Identify which cell holds the provided text, then report its (X, Y) central coordinate. 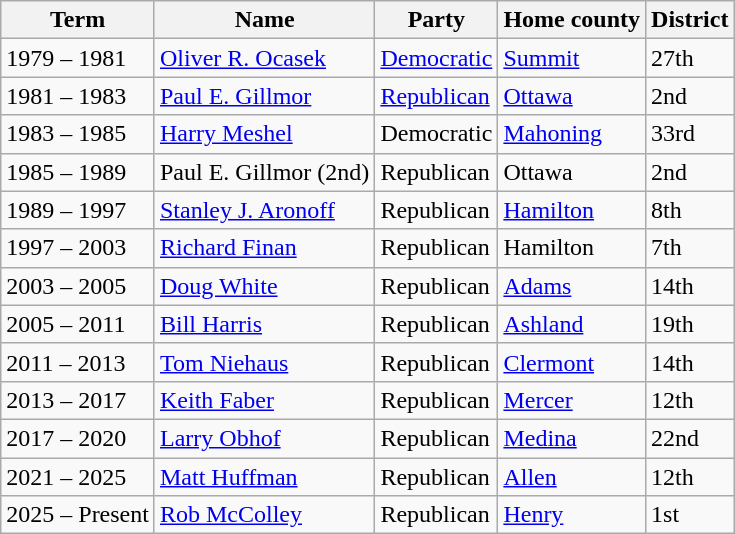
Tom Niehaus (264, 362)
Bill Harris (264, 324)
Rob McColley (264, 515)
Name (264, 20)
District (690, 20)
2013 – 2017 (78, 400)
Matt Huffman (264, 477)
Adams (572, 286)
Allen (572, 477)
1985 – 1989 (78, 172)
Henry (572, 515)
Keith Faber (264, 400)
2025 – Present (78, 515)
Mercer (572, 400)
1989 – 1997 (78, 210)
1983 – 1985 (78, 134)
2005 – 2011 (78, 324)
1981 – 1983 (78, 96)
Stanley J. Aronoff (264, 210)
8th (690, 210)
7th (690, 248)
Larry Obhof (264, 438)
Summit (572, 58)
Paul E. Gillmor (2nd) (264, 172)
1979 – 1981 (78, 58)
2017 – 2020 (78, 438)
1st (690, 515)
19th (690, 324)
1997 – 2003 (78, 248)
Term (78, 20)
27th (690, 58)
2003 – 2005 (78, 286)
Mahoning (572, 134)
Richard Finan (264, 248)
Home county (572, 20)
Oliver R. Ocasek (264, 58)
Harry Meshel (264, 134)
33rd (690, 134)
Doug White (264, 286)
Medina (572, 438)
2011 – 2013 (78, 362)
Clermont (572, 362)
Party (436, 20)
22nd (690, 438)
2021 – 2025 (78, 477)
Ashland (572, 324)
Paul E. Gillmor (264, 96)
